For the text-containing cell, return its midpoint in [x, y] coordinate format. 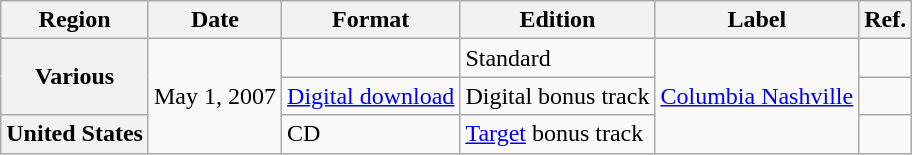
Target bonus track [558, 134]
CD [371, 134]
Ref. [886, 20]
Label [757, 20]
Date [214, 20]
Edition [558, 20]
Standard [558, 58]
Region [75, 20]
May 1, 2007 [214, 96]
United States [75, 134]
Various [75, 77]
Format [371, 20]
Columbia Nashville [757, 96]
Digital download [371, 96]
Digital bonus track [558, 96]
